Return the (x, y) coordinate for the center point of the cell that contains the specified text.  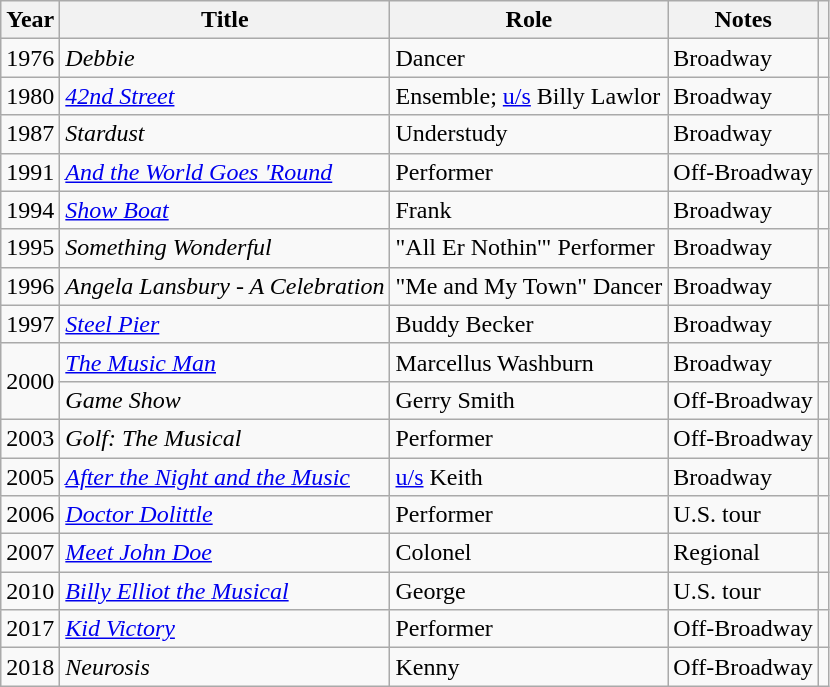
"All Er Nothin'" Performer (529, 248)
Gerry Smith (529, 400)
2005 (30, 477)
Buddy Becker (529, 324)
42nd Street (225, 96)
Show Boat (225, 210)
"Me and My Town" Dancer (529, 286)
Role (529, 20)
u/s Keith (529, 477)
Neurosis (225, 667)
Golf: The Musical (225, 438)
Something Wonderful (225, 248)
Doctor Dolittle (225, 515)
1996 (30, 286)
Ensemble; u/s Billy Lawlor (529, 96)
1976 (30, 58)
Dancer (529, 58)
George (529, 591)
Frank (529, 210)
Billy Elliot the Musical (225, 591)
Kid Victory (225, 629)
2018 (30, 667)
2007 (30, 553)
Regional (744, 553)
Game Show (225, 400)
2006 (30, 515)
Title (225, 20)
Stardust (225, 134)
And the World Goes 'Round (225, 172)
1980 (30, 96)
1991 (30, 172)
2010 (30, 591)
After the Night and the Music (225, 477)
Meet John Doe (225, 553)
Notes (744, 20)
2003 (30, 438)
Debbie (225, 58)
The Music Man (225, 362)
Year (30, 20)
2000 (30, 381)
2017 (30, 629)
Steel Pier (225, 324)
Marcellus Washburn (529, 362)
Understudy (529, 134)
1995 (30, 248)
1994 (30, 210)
Kenny (529, 667)
1987 (30, 134)
Angela Lansbury - A Celebration (225, 286)
1997 (30, 324)
Colonel (529, 553)
